Pinpoint the cell where the given text exists, returning its (X, Y) midpoint coordinate. 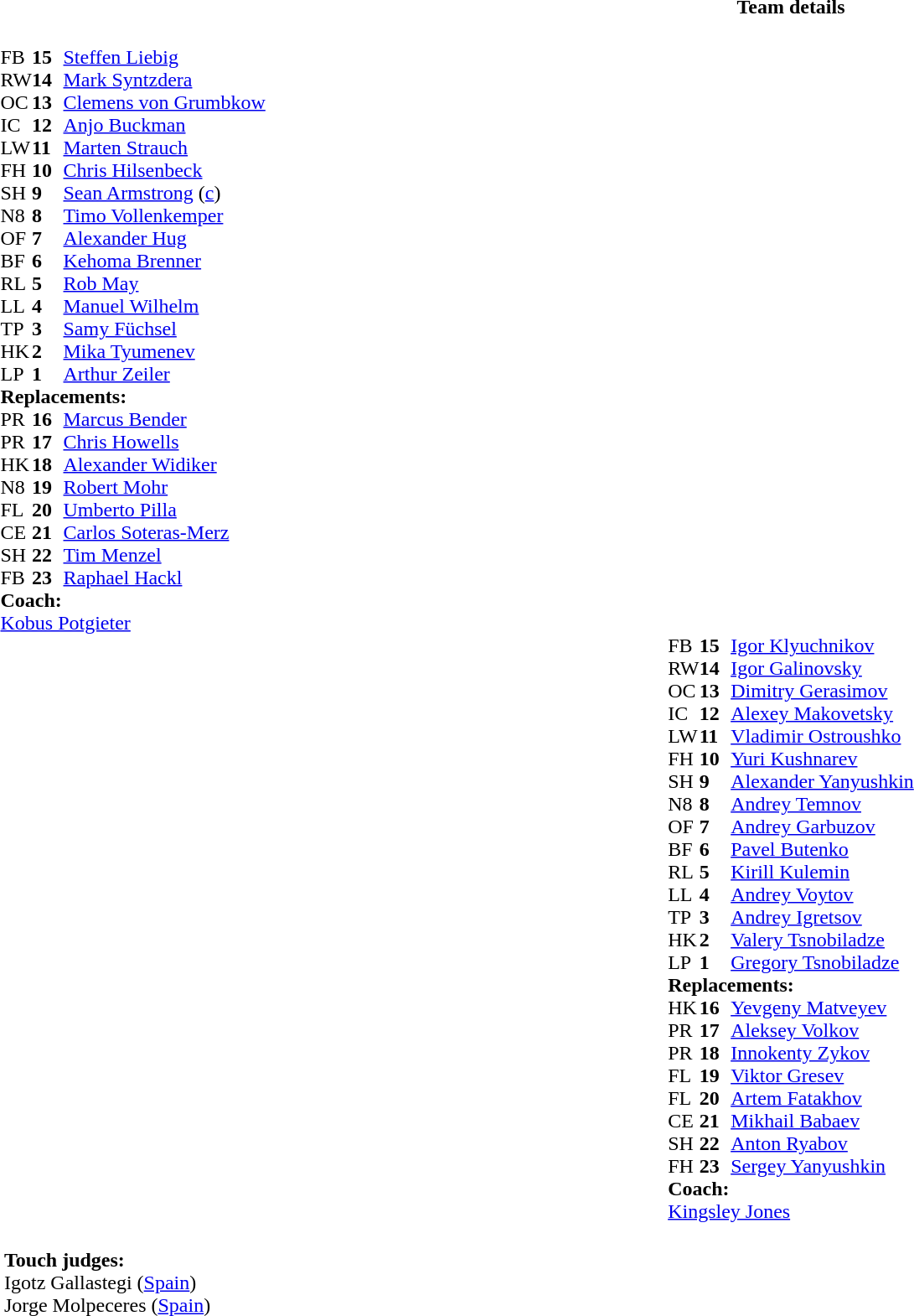
Andrey Voytov (823, 895)
Chris Howells (164, 443)
Pavel Butenko (823, 850)
Mikhail Babaev (823, 1122)
Alexey Makovetsky (823, 714)
Aleksey Volkov (823, 1031)
Alexander Hug (164, 238)
Rob May (164, 283)
Kirill Kulemin (823, 872)
Kehoma Brenner (164, 262)
Igor Galinovsky (823, 669)
Andrey Temnov (823, 805)
Umberto Pilla (164, 510)
Yevgeny Matveyev (823, 1008)
Kobus Potgieter (132, 624)
Raphael Hackl (164, 578)
Gregory Tsnobiladze (823, 962)
Anjo Buckman (164, 126)
Arthur Zeiler (164, 374)
Viktor Gresev (823, 1076)
Chris Hilsenbeck (164, 171)
Steffen Liebig (164, 57)
Dimitry Gerasimov (823, 691)
Sean Armstrong (c) (164, 193)
Sergey Yanyushkin (823, 1167)
Yuri Kushnarev (823, 759)
Vladimir Ostroushko (823, 736)
Clemens von Grumbkow (164, 102)
Andrey Garbuzov (823, 826)
Valery Tsnobiladze (823, 940)
Marcus Bender (164, 419)
Mika Tyumenev (164, 352)
Timo Vollenkemper (164, 216)
Tim Menzel (164, 555)
Andrey Igretsov (823, 917)
Marten Strauch (164, 148)
Anton Ryabov (823, 1143)
Carlos Soteras-Merz (164, 533)
Alexander Widiker (164, 464)
Manuel Wilhelm (164, 307)
Kingsley Jones (791, 1212)
Robert Mohr (164, 488)
Alexander Yanyushkin (823, 781)
Mark Syntzdera (164, 80)
Artem Fatakhov (823, 1098)
Samy Füchsel (164, 329)
Igor Klyuchnikov (823, 645)
Innokenty Zykov (823, 1053)
